Return the [X, Y] coordinate for the center point of the cell that contains the specified text.  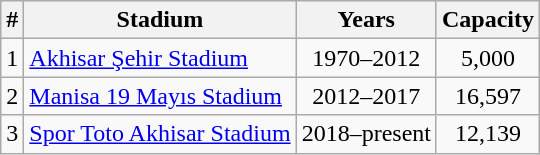
2018–present [366, 134]
# [12, 20]
Spor Toto Akhisar Stadium [160, 134]
Manisa 19 Mayıs Stadium [160, 96]
1 [12, 58]
Capacity [488, 20]
Akhisar Şehir Stadium [160, 58]
16,597 [488, 96]
12,139 [488, 134]
Stadium [160, 20]
2012–2017 [366, 96]
5,000 [488, 58]
3 [12, 134]
Years [366, 20]
1970–2012 [366, 58]
2 [12, 96]
